Scan for the cell matching the given text and deliver its (x, y) coordinate at center. 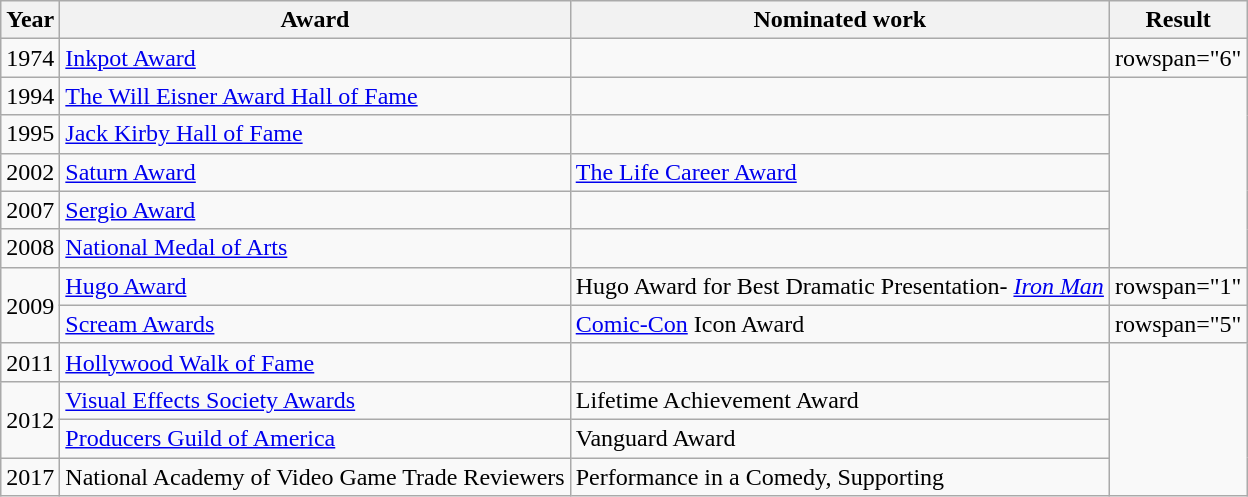
Vanguard Award (840, 438)
Lifetime Achievement Award (840, 400)
Producers Guild of America (315, 438)
Jack Kirby Hall of Fame (315, 134)
1994 (30, 96)
Hugo Award for Best Dramatic Presentation- Iron Man (840, 286)
The Will Eisner Award Hall of Fame (315, 96)
Result (1178, 20)
2008 (30, 248)
Performance in a Comedy, Supporting (840, 477)
2011 (30, 362)
Award (315, 20)
Year (30, 20)
The Life Career Award (840, 172)
Scream Awards (315, 324)
Visual Effects Society Awards (315, 400)
2002 (30, 172)
Nominated work (840, 20)
National Medal of Arts (315, 248)
Inkpot Award (315, 58)
rowspan="5" (1178, 324)
Sergio Award (315, 210)
1974 (30, 58)
rowspan="6" (1178, 58)
1995 (30, 134)
Comic-Con Icon Award (840, 324)
National Academy of Video Game Trade Reviewers (315, 477)
Hollywood Walk of Fame (315, 362)
2009 (30, 305)
2007 (30, 210)
2012 (30, 419)
Hugo Award (315, 286)
rowspan="1" (1178, 286)
2017 (30, 477)
Saturn Award (315, 172)
